Extract the [X, Y] coordinate from the center of the cell holding the provided text.  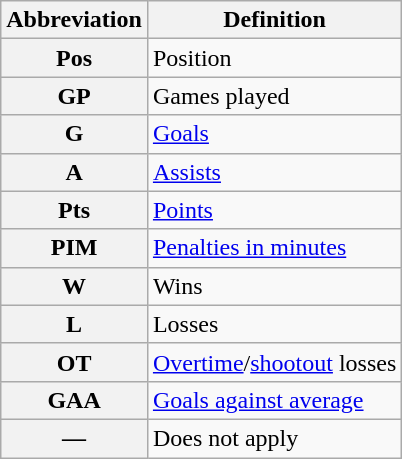
Pts [74, 210]
PIM [74, 248]
— [74, 438]
Overtime/shootout losses [274, 362]
Wins [274, 286]
Position [274, 58]
Definition [274, 20]
Games played [274, 96]
L [74, 324]
W [74, 286]
Does not apply [274, 438]
Assists [274, 172]
G [74, 134]
Losses [274, 324]
Points [274, 210]
Goals [274, 134]
GAA [74, 400]
Pos [74, 58]
GP [74, 96]
OT [74, 362]
Abbreviation [74, 20]
A [74, 172]
Penalties in minutes [274, 248]
Goals against average [274, 400]
